Return (x, y) of the center of cell containing provided text 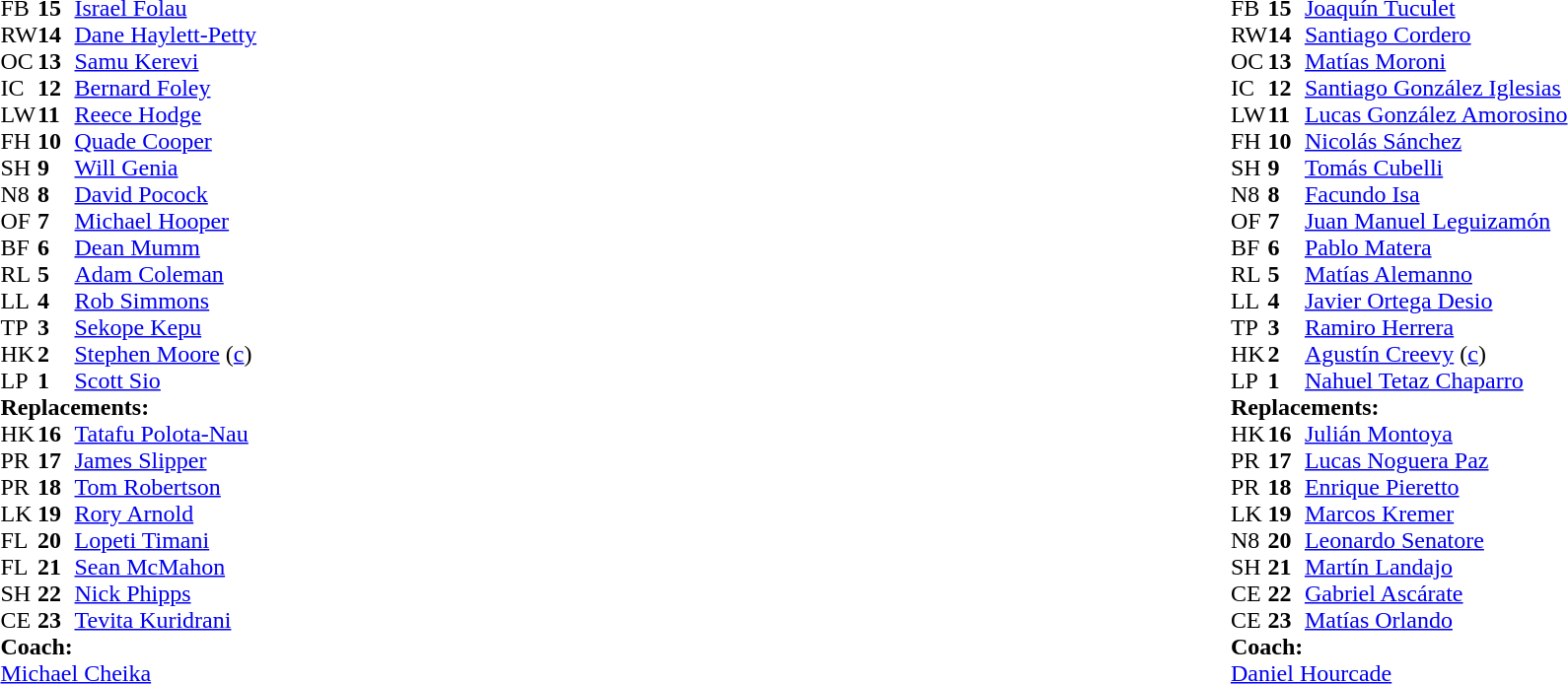
Sean McMahon (166, 568)
Lopeti Timani (166, 540)
Martín Landajo (1436, 568)
Stephen Moore (c) (166, 355)
Juan Manuel Leguizamón (1436, 221)
Michael Hooper (166, 221)
Julián Montoya (1436, 434)
Quade Cooper (166, 142)
Santiago Cordero (1436, 35)
Lucas González Amorosino (1436, 114)
Reece Hodge (166, 114)
Tatafu Polota-Nau (166, 434)
Rob Simmons (166, 302)
Tevita Kuridrani (166, 621)
Will Genia (166, 168)
Nahuel Tetaz Chaparro (1436, 380)
Rory Arnold (166, 514)
Nicolás Sánchez (1436, 142)
Santiago González Iglesias (1436, 89)
Marcos Kremer (1436, 514)
Matías Alemanno (1436, 274)
Javier Ortega Desio (1436, 302)
Facundo Isa (1436, 195)
Scott Sio (166, 380)
Sekope Kepu (166, 327)
Nick Phipps (166, 593)
Ramiro Herrera (1436, 327)
David Pocock (166, 195)
Agustín Creevy (c) (1436, 355)
Dane Haylett-Petty (166, 35)
Tom Robertson (166, 487)
Pablo Matera (1436, 248)
Dean Mumm (166, 248)
James Slipper (166, 461)
Adam Coleman (166, 274)
Lucas Noguera Paz (1436, 461)
Bernard Foley (166, 89)
Tomás Cubelli (1436, 168)
Gabriel Ascárate (1436, 593)
Enrique Pieretto (1436, 487)
Matías Moroni (1436, 61)
Leonardo Senatore (1436, 540)
Matías Orlando (1436, 621)
Samu Kerevi (166, 61)
